Search for the cell housing the specified text and yield its [x, y] center coordinate. 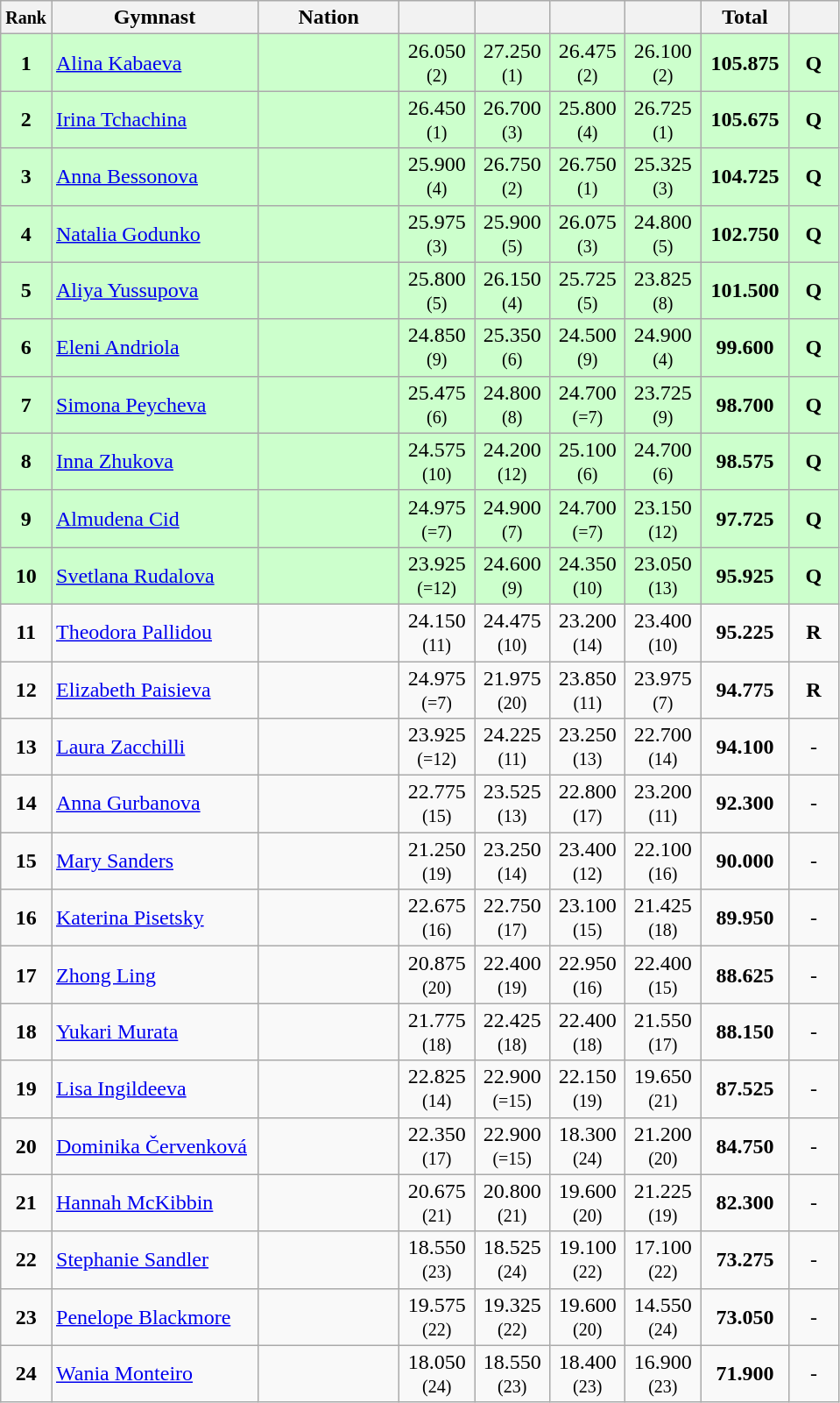
9 [26, 519]
24.600(9) [512, 575]
1 [26, 63]
27.250(1) [512, 63]
88.150 [745, 1032]
26.450(1) [437, 119]
105.675 [745, 119]
Katerina Pisetsky [154, 918]
24.575(10) [437, 461]
21.250(19) [437, 861]
20.875(20) [437, 974]
Zhong Ling [154, 974]
12 [26, 689]
18.525(24) [512, 1260]
24.200(12) [512, 461]
18.400(23) [588, 1374]
98.575 [745, 461]
25.800(5) [437, 291]
15 [26, 861]
101.500 [745, 291]
21.200(20) [663, 1146]
Penelope Blackmore [154, 1316]
20.675(21) [437, 1202]
98.700 [745, 405]
Svetlana Rudalova [154, 575]
19.650 (21) [663, 1088]
23.725(9) [663, 405]
24.800(8) [512, 405]
73.275 [745, 1260]
23.975(7) [663, 689]
22.750(17) [512, 918]
26.100(2) [663, 63]
25.350(6) [512, 347]
22.400(19) [512, 974]
23.200(11) [663, 804]
22.675(16) [437, 918]
25.725(5) [588, 291]
95.225 [745, 633]
Aliya Yussupova [154, 291]
26.700(3) [512, 119]
Wania Monteiro [154, 1374]
16.900(23) [663, 1374]
23.825(8) [663, 291]
25.900(5) [512, 233]
19.575(22) [437, 1316]
16 [26, 918]
24.475(10) [512, 633]
84.750 [745, 1146]
22.100(16) [663, 861]
17.100(22) [663, 1260]
Total [745, 18]
26.050(2) [437, 63]
24.800(5) [663, 233]
21.775(18) [437, 1032]
22.825(14) [437, 1088]
26.150(4) [512, 291]
21.975(20) [512, 689]
21.225(19) [663, 1202]
25.800(4) [588, 119]
10 [26, 575]
Yukari Murata [154, 1032]
94.100 [745, 747]
Rank [26, 18]
24.150(11) [437, 633]
24.225(11) [512, 747]
25.475(6) [437, 405]
11 [26, 633]
25.100(6) [588, 461]
14.550(24) [663, 1316]
19.100(22) [588, 1260]
Nation [329, 18]
25.325(3) [663, 177]
Almudena Cid [154, 519]
19.325(22) [512, 1316]
Gymnast [154, 18]
26.750(1) [588, 177]
21 [26, 1202]
89.950 [745, 918]
22.950(16) [588, 974]
26.075(3) [588, 233]
102.750 [745, 233]
Anna Gurbanova [154, 804]
23.400(10) [663, 633]
23.200(14) [588, 633]
3 [26, 177]
94.775 [745, 689]
25.900(4) [437, 177]
Simona Peycheva [154, 405]
26.750(2) [512, 177]
5 [26, 291]
71.900 [745, 1374]
2 [26, 119]
18.050(24) [437, 1374]
82.300 [745, 1202]
87.525 [745, 1088]
20 [26, 1146]
23.250(13) [588, 747]
26.475(2) [588, 63]
Stephanie Sandler [154, 1260]
90.000 [745, 861]
Lisa Ingildeeva [154, 1088]
24.900(7) [512, 519]
22 [26, 1260]
26.725(1) [663, 119]
7 [26, 405]
4 [26, 233]
24 [26, 1374]
20.800(21) [512, 1202]
104.725 [745, 177]
Inna Zhukova [154, 461]
25.975(3) [437, 233]
88.625 [745, 974]
13 [26, 747]
22.775(15) [437, 804]
95.925 [745, 575]
23 [26, 1316]
14 [26, 804]
24.500(9) [588, 347]
Mary Sanders [154, 861]
Natalia Godunko [154, 233]
21.550(17) [663, 1032]
8 [26, 461]
Irina Tchachina [154, 119]
Eleni Andriola [154, 347]
22.350(17) [437, 1146]
24.700(6) [663, 461]
Hannah McKibbin [154, 1202]
23.100(15) [588, 918]
6 [26, 347]
Laura Zacchilli [154, 747]
22.700(14) [663, 747]
22.400(15) [663, 974]
24.850(9) [437, 347]
23.850(11) [588, 689]
21.425(18) [663, 918]
18 [26, 1032]
17 [26, 974]
105.875 [745, 63]
23.250(14) [512, 861]
24.900(4) [663, 347]
Anna Bessonova [154, 177]
23.050(13) [663, 575]
22.425(18) [512, 1032]
73.050 [745, 1316]
Dominika Červenková [154, 1146]
Theodora Pallidou [154, 633]
18.300(24) [588, 1146]
24.350(10) [588, 575]
97.725 [745, 519]
22.800(17) [588, 804]
23.525(13) [512, 804]
19 [26, 1088]
22.400(18) [588, 1032]
22.150(19) [588, 1088]
Elizabeth Paisieva [154, 689]
23.400(12) [588, 861]
92.300 [745, 804]
99.600 [745, 347]
23.150(12) [663, 519]
Alina Kabaeva [154, 63]
